Return the [X, Y] coordinate for the center point of the cell that contains the specified text.  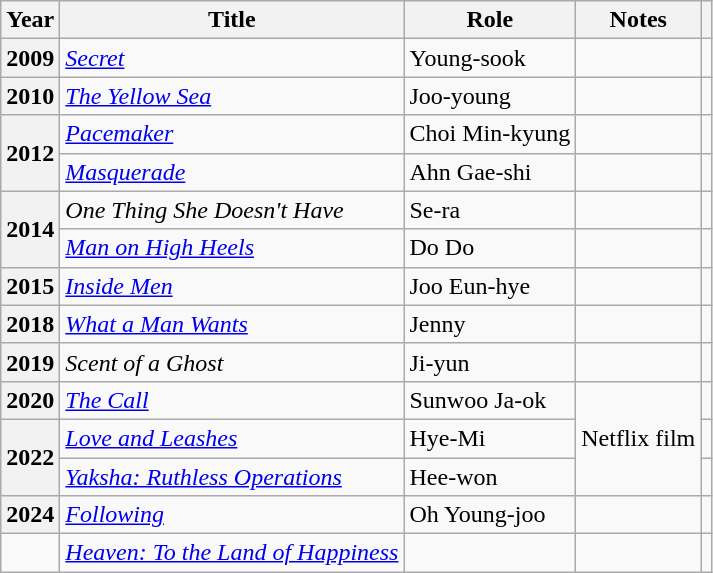
Pacemaker [232, 134]
2015 [30, 286]
Joo-young [490, 96]
Hee-won [490, 477]
Heaven: To the Land of Happiness [232, 553]
2014 [30, 229]
What a Man Wants [232, 324]
Yaksha: Ruthless Operations [232, 477]
Following [232, 515]
Role [490, 20]
Young-sook [490, 58]
Man on High Heels [232, 248]
2018 [30, 324]
Love and Leashes [232, 438]
2019 [30, 362]
Hye-Mi [490, 438]
2020 [30, 400]
Title [232, 20]
Do Do [490, 248]
Notes [638, 20]
The Yellow Sea [232, 96]
Sunwoo Ja-ok [490, 400]
Oh Young-joo [490, 515]
2009 [30, 58]
Scent of a Ghost [232, 362]
Netflix film [638, 438]
Se-ra [490, 210]
Choi Min-kyung [490, 134]
Year [30, 20]
Inside Men [232, 286]
Ahn Gae-shi [490, 172]
Secret [232, 58]
The Call [232, 400]
2024 [30, 515]
Jenny [490, 324]
2010 [30, 96]
Joo Eun-hye [490, 286]
2012 [30, 153]
Ji-yun [490, 362]
One Thing She Doesn't Have [232, 210]
2022 [30, 457]
Masquerade [232, 172]
